Locate the cell with the specified text and output its (x, y) center coordinate. 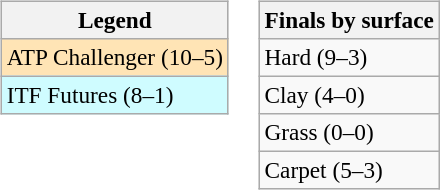
ATP Challenger (10–5) (114, 57)
Hard (9–3) (349, 57)
ITF Futures (8–1) (114, 95)
Clay (4–0) (349, 95)
Legend (114, 20)
Finals by surface (349, 20)
Grass (0–0) (349, 133)
Carpet (5–3) (349, 171)
